Capture the cell that displays the provided text and extract its [X, Y] central coordinate. 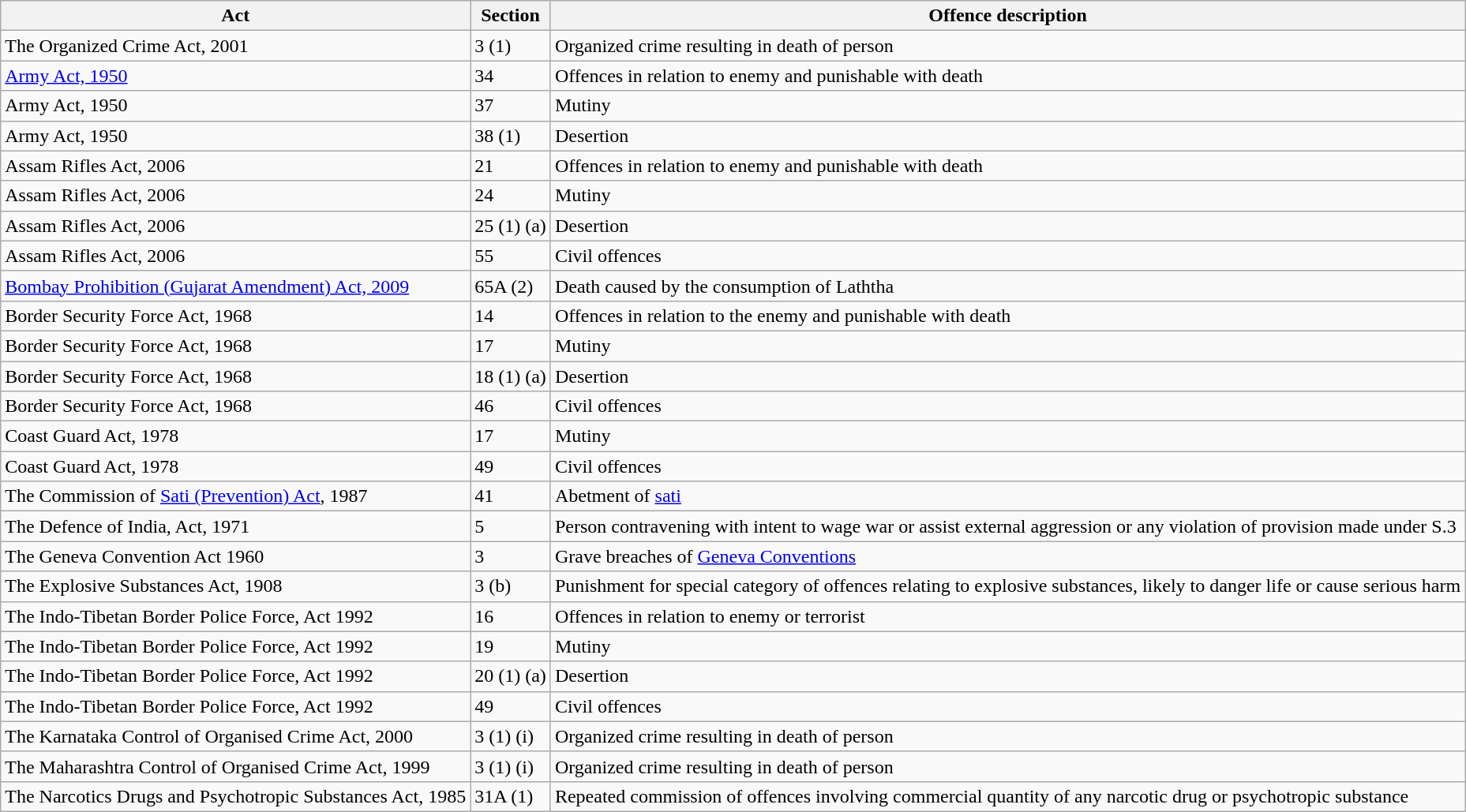
Death caused by the consumption of Laththa [1007, 286]
24 [511, 196]
Offences in relation to the enemy and punishable with death [1007, 316]
3 (b) [511, 586]
Punishment for special category of offences relating to explosive substances, likely to danger life or cause serious harm [1007, 586]
5 [511, 526]
34 [511, 76]
The Commission of Sati (Prevention) Act, 1987 [235, 496]
31A (1) [511, 796]
The Narcotics Drugs and Psychotropic Substances Act, 1985 [235, 796]
Abetment of sati [1007, 496]
46 [511, 406]
16 [511, 616]
20 (1) (a) [511, 676]
The Explosive Substances Act, 1908 [235, 586]
19 [511, 646]
The Karnataka Control of Organised Crime Act, 2000 [235, 736]
Offences in relation to enemy or terrorist [1007, 616]
The Geneva Convention Act 1960 [235, 556]
25 (1) (a) [511, 226]
The Organized Crime Act, 2001 [235, 46]
18 (1) (a) [511, 376]
The Defence of India, Act, 1971 [235, 526]
Person contravening with intent to wage war or assist external aggression or any violation of provision made under S.3 [1007, 526]
Bombay Prohibition (Gujarat Amendment) Act, 2009 [235, 286]
21 [511, 166]
3 [511, 556]
Offence description [1007, 16]
41 [511, 496]
38 (1) [511, 136]
65A (2) [511, 286]
3 (1) [511, 46]
Grave breaches of Geneva Conventions [1007, 556]
14 [511, 316]
37 [511, 106]
The Maharashtra Control of Organised Crime Act, 1999 [235, 766]
Repeated commission of offences involving commercial quantity of any narcotic drug or psychotropic substance [1007, 796]
Section [511, 16]
55 [511, 256]
Act [235, 16]
